Determine the [X, Y] coordinate at the center of the cell enclosing the given text.  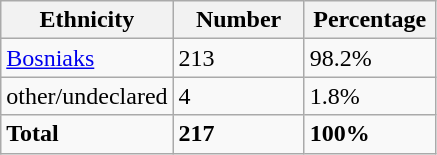
Total [87, 134]
217 [238, 134]
1.8% [370, 96]
100% [370, 134]
Number [238, 20]
Ethnicity [87, 20]
other/undeclared [87, 96]
213 [238, 58]
Bosniaks [87, 58]
98.2% [370, 58]
Percentage [370, 20]
4 [238, 96]
